Output the (x, y) coordinate of the center of the cell containing the given text.  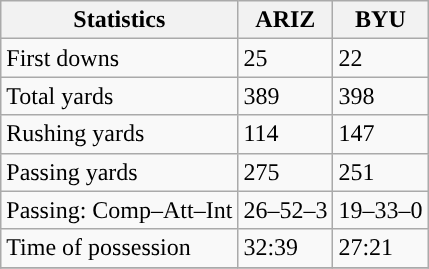
275 (286, 172)
BYU (380, 20)
22 (380, 58)
19–33–0 (380, 210)
First downs (120, 58)
251 (380, 172)
ARIZ (286, 20)
Time of possession (120, 248)
Passing: Comp–Att–Int (120, 210)
114 (286, 134)
Passing yards (120, 172)
Statistics (120, 20)
Total yards (120, 96)
Rushing yards (120, 134)
27:21 (380, 248)
25 (286, 58)
398 (380, 96)
32:39 (286, 248)
26–52–3 (286, 210)
389 (286, 96)
147 (380, 134)
